Output the (x, y) coordinate of the center of the cell containing the given text.  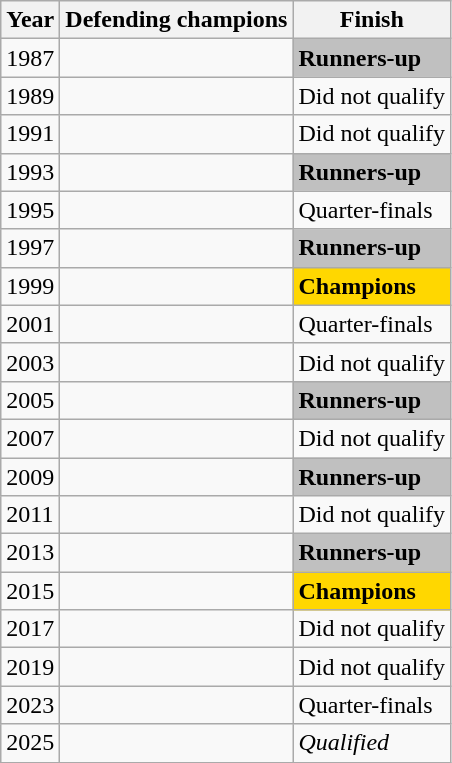
2001 (30, 324)
Qualified (372, 743)
2019 (30, 667)
1997 (30, 248)
1989 (30, 96)
Year (30, 20)
2011 (30, 515)
2017 (30, 629)
Finish (372, 20)
2015 (30, 591)
1999 (30, 286)
1993 (30, 172)
2003 (30, 362)
2007 (30, 438)
2009 (30, 477)
2025 (30, 743)
2023 (30, 705)
1991 (30, 134)
2005 (30, 400)
1995 (30, 210)
1987 (30, 58)
Defending champions (176, 20)
2013 (30, 553)
